Capture the cell that displays the provided text and extract its (x, y) central coordinate. 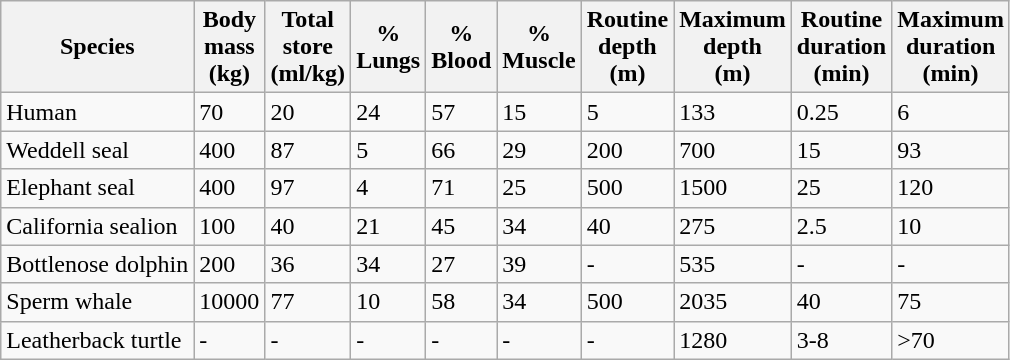
Totalstore(ml/kg) (308, 47)
75 (951, 302)
27 (462, 264)
1500 (733, 188)
21 (388, 226)
Leatherback turtle (98, 340)
70 (230, 112)
77 (308, 302)
20 (308, 112)
133 (733, 112)
66 (462, 150)
Human (98, 112)
45 (462, 226)
39 (539, 264)
%Muscle (539, 47)
2.5 (841, 226)
Species (98, 47)
87 (308, 150)
Maximumdepth(m) (733, 47)
California sealion (98, 226)
Maximumduration(min) (951, 47)
93 (951, 150)
57 (462, 112)
Bottlenose dolphin (98, 264)
2035 (733, 302)
Weddell seal (98, 150)
Routineduration(min) (841, 47)
%Blood (462, 47)
97 (308, 188)
275 (733, 226)
0.25 (841, 112)
100 (230, 226)
700 (733, 150)
Bodymass(kg) (230, 47)
24 (388, 112)
>70 (951, 340)
36 (308, 264)
10000 (230, 302)
29 (539, 150)
4 (388, 188)
71 (462, 188)
6 (951, 112)
%Lungs (388, 47)
Sperm whale (98, 302)
1280 (733, 340)
3-8 (841, 340)
Routinedepth(m) (627, 47)
535 (733, 264)
58 (462, 302)
120 (951, 188)
Elephant seal (98, 188)
